For the text-containing cell, return its midpoint in [x, y] coordinate format. 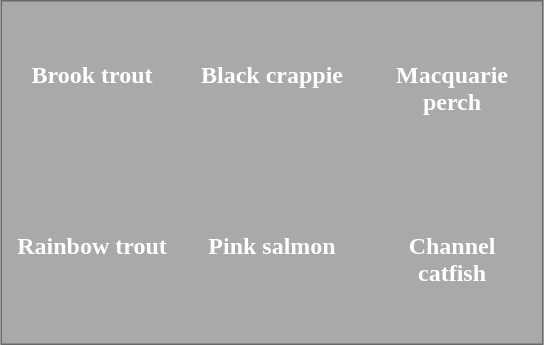
Pink salmon [272, 281]
Black crappie [272, 109]
Brook trout [92, 109]
Channel catfish [452, 281]
Macquarie perch [452, 109]
Rainbow trout [92, 281]
